Find where the given text appears and provide that cell's center as (X, Y) coordinate. 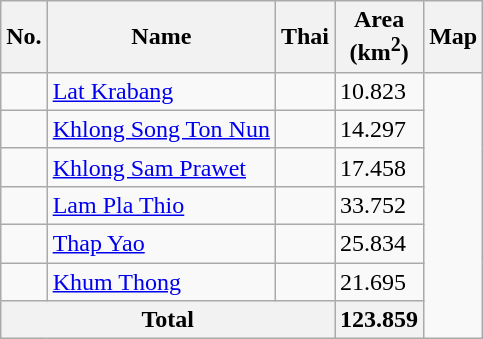
21.695 (380, 282)
14.297 (380, 129)
Map (454, 37)
Lat Krabang (161, 91)
Total (168, 320)
25.834 (380, 244)
Lam Pla Thio (161, 205)
123.859 (380, 320)
Thai (304, 37)
Name (161, 37)
Khum Thong (161, 282)
10.823 (380, 91)
17.458 (380, 167)
Area(km2) (380, 37)
No. (24, 37)
Thap Yao (161, 244)
33.752 (380, 205)
Khlong Song Ton Nun (161, 129)
Khlong Sam Prawet (161, 167)
